Provide the (X, Y) coordinate of the cell's center where the given text is located.  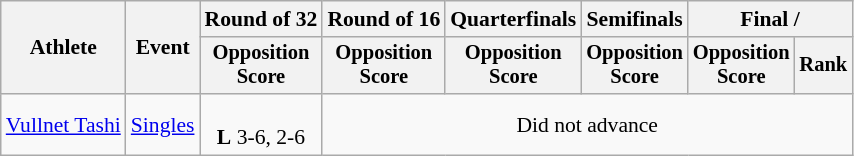
Rank (823, 66)
Singles (163, 124)
Vullnet Tashi (64, 124)
L 3-6, 2-6 (262, 124)
Semifinals (634, 19)
Round of 16 (384, 19)
Event (163, 48)
Athlete (64, 48)
Quarterfinals (513, 19)
Did not advance (587, 124)
Round of 32 (262, 19)
Final / (770, 19)
